Extract the [X, Y] coordinate from the center of the cell holding the provided text.  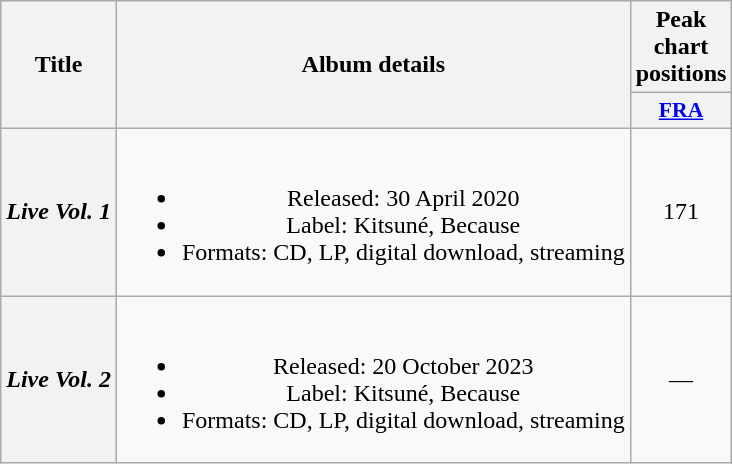
Released: 30 April 2020Label: Kitsuné, BecauseFormats: CD, LP, digital download, streaming [373, 212]
Released: 20 October 2023Label: Kitsuné, BecauseFormats: CD, LP, digital download, streaming [373, 380]
Peak chart positions [681, 47]
171 [681, 212]
Live Vol. 1 [59, 212]
Album details [373, 65]
— [681, 380]
Title [59, 65]
Live Vol. 2 [59, 380]
FRA [681, 111]
